Scan for the cell matching the given text and deliver its (x, y) coordinate at center. 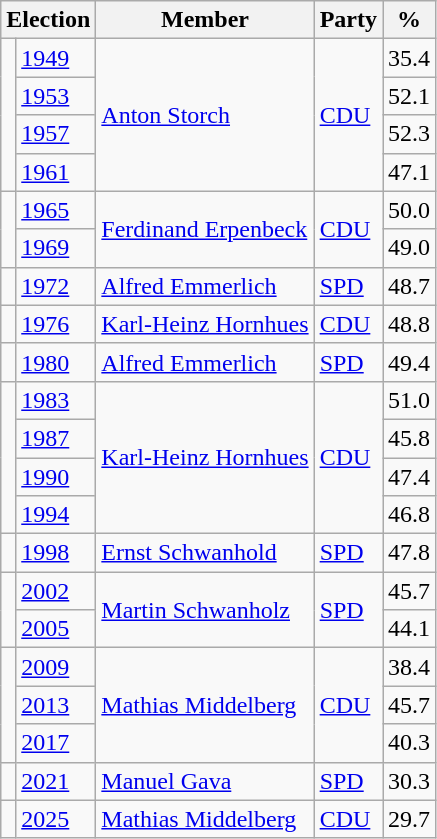
50.0 (408, 210)
1965 (56, 210)
35.4 (408, 58)
47.1 (408, 172)
47.4 (408, 477)
49.4 (408, 362)
2025 (56, 819)
Party (348, 20)
1957 (56, 134)
40.3 (408, 743)
1949 (56, 58)
2021 (56, 781)
2013 (56, 705)
1976 (56, 324)
1961 (56, 172)
Election (48, 20)
Anton Storch (205, 115)
1953 (56, 96)
1969 (56, 248)
48.8 (408, 324)
46.8 (408, 515)
1998 (56, 553)
Manuel Gava (205, 781)
48.7 (408, 286)
2009 (56, 667)
49.0 (408, 248)
1980 (56, 362)
2017 (56, 743)
44.1 (408, 629)
52.1 (408, 96)
47.8 (408, 553)
1987 (56, 438)
Ernst Schwanhold (205, 553)
Ferdinand Erpenbeck (205, 229)
45.8 (408, 438)
Martin Schwanholz (205, 610)
1983 (56, 400)
29.7 (408, 819)
1994 (56, 515)
52.3 (408, 134)
2002 (56, 591)
2005 (56, 629)
% (408, 20)
Member (205, 20)
38.4 (408, 667)
30.3 (408, 781)
51.0 (408, 400)
1990 (56, 477)
1972 (56, 286)
